Locate the cell with the specified text and output its [x, y] center coordinate. 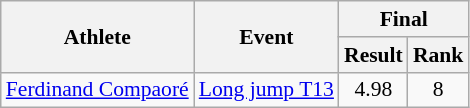
Result [374, 55]
Long jump T13 [266, 90]
8 [438, 90]
Event [266, 36]
Rank [438, 55]
4.98 [374, 90]
Final [404, 19]
Ferdinand Compaoré [98, 90]
Athlete [98, 36]
